Extract the (X, Y) coordinate from the center of the cell holding the provided text.  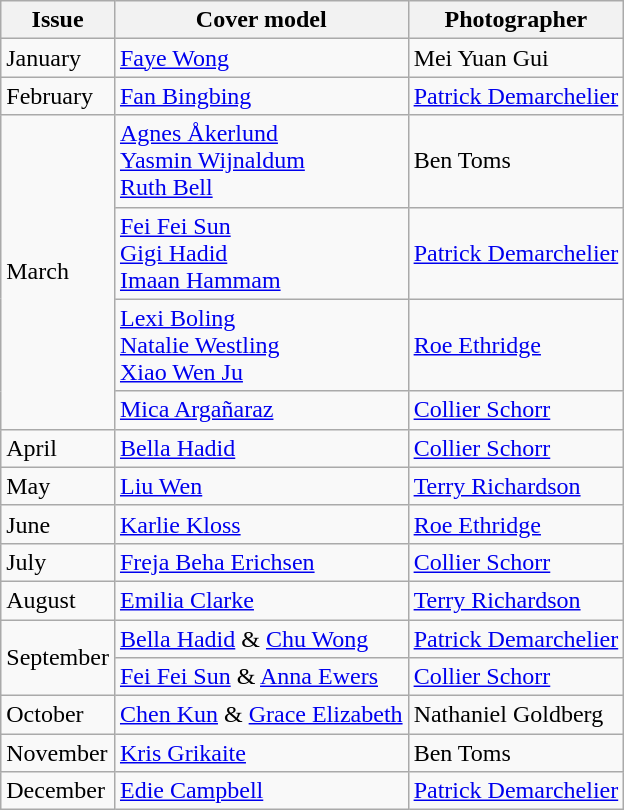
Freja Beha Erichsen (261, 562)
Cover model (261, 20)
June (58, 524)
Bella Hadid (261, 448)
Nathaniel Goldberg (516, 715)
Mei Yuan Gui (516, 58)
August (58, 600)
February (58, 96)
Agnes ÅkerlundYasmin WijnaldumRuth Bell (261, 161)
Bella Hadid & Chu Wong (261, 639)
Mica Argañaraz (261, 410)
Fei Fei Sun & Anna Ewers (261, 677)
July (58, 562)
September (58, 658)
Liu Wen (261, 486)
Fei Fei SunGigi HadidImaan Hammam (261, 253)
October (58, 715)
Kris Grikaite (261, 753)
December (58, 791)
Issue (58, 20)
Photographer (516, 20)
Faye Wong (261, 58)
Fan Bingbing (261, 96)
Emilia Clarke (261, 600)
May (58, 486)
January (58, 58)
Lexi BolingNatalie WestlingXiao Wen Ju (261, 345)
Edie Campbell (261, 791)
March (58, 272)
November (58, 753)
April (58, 448)
Karlie Kloss (261, 524)
Chen Kun & Grace Elizabeth (261, 715)
